Extract the [x, y] coordinate from the center of the cell holding the provided text.  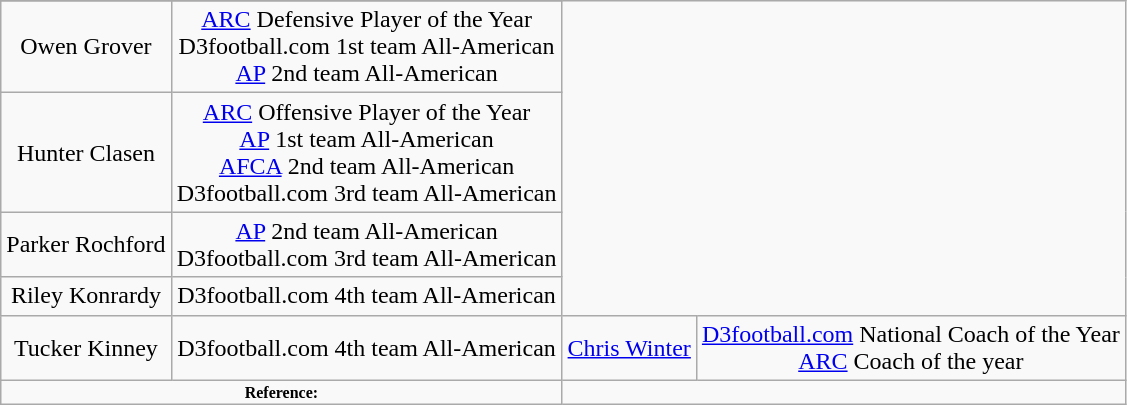
Riley Konrardy [86, 296]
ARC Defensive Player of the YearD3football.com 1st team All-AmericanAP 2nd team All-American [366, 47]
Owen Grover [86, 47]
Chris Winter [629, 348]
Reference: [282, 392]
AP 2nd team All-AmericanD3football.com 3rd team All-American [366, 244]
D3football.com National Coach of the YearARC Coach of the year [910, 348]
Parker Rochford [86, 244]
Hunter Clasen [86, 152]
Tucker Kinney [86, 348]
ARC Offensive Player of the YearAP 1st team All-AmericanAFCA 2nd team All-AmericanD3football.com 3rd team All-American [366, 152]
